Find where the given text appears and provide that cell's center as (x, y) coordinate. 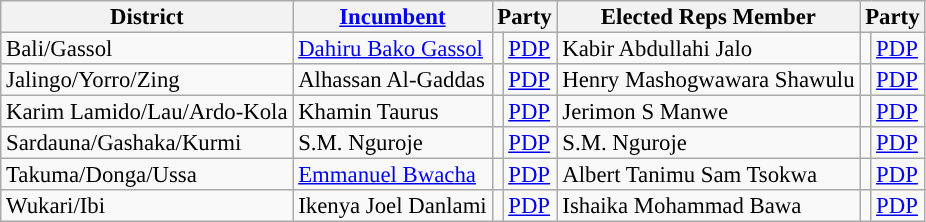
Takuma/Donga/Ussa (147, 175)
Jalingo/Yorro/Zing (147, 80)
Wukari/Ibi (147, 206)
Ikenya Joel Danlami (392, 206)
Jerimon S Manwe (708, 112)
Sardauna/Gashaka/Kurmi (147, 143)
Khamin Taurus (392, 112)
Emmanuel Bwacha (392, 175)
District (147, 17)
Incumbent (392, 17)
Ishaika Mohammad Bawa (708, 206)
Dahiru Bako Gassol (392, 49)
Albert Tanimu Sam Tsokwa (708, 175)
Karim Lamido/Lau/Ardo-Kola (147, 112)
Henry Mashogwawara Shawulu (708, 80)
Kabir Abdullahi Jalo (708, 49)
Alhassan Al-Gaddas (392, 80)
Bali/Gassol (147, 49)
Elected Reps Member (708, 17)
